For the text-containing cell, return its midpoint in (x, y) coordinate format. 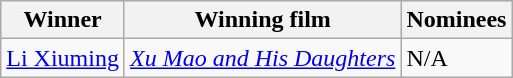
Winning film (262, 20)
Li Xiuming (63, 58)
Xu Mao and His Daughters (262, 58)
N/A (456, 58)
Nominees (456, 20)
Winner (63, 20)
